Capture the cell that displays the provided text and extract its [X, Y] central coordinate. 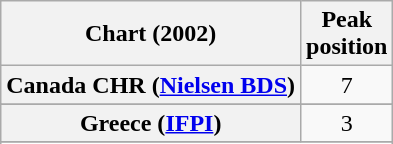
Chart (2002) [151, 34]
Peakposition [347, 34]
3 [347, 123]
7 [347, 85]
Canada CHR (Nielsen BDS) [151, 85]
Greece (IFPI) [151, 123]
